Pinpoint the cell where the given text exists, returning its [X, Y] midpoint coordinate. 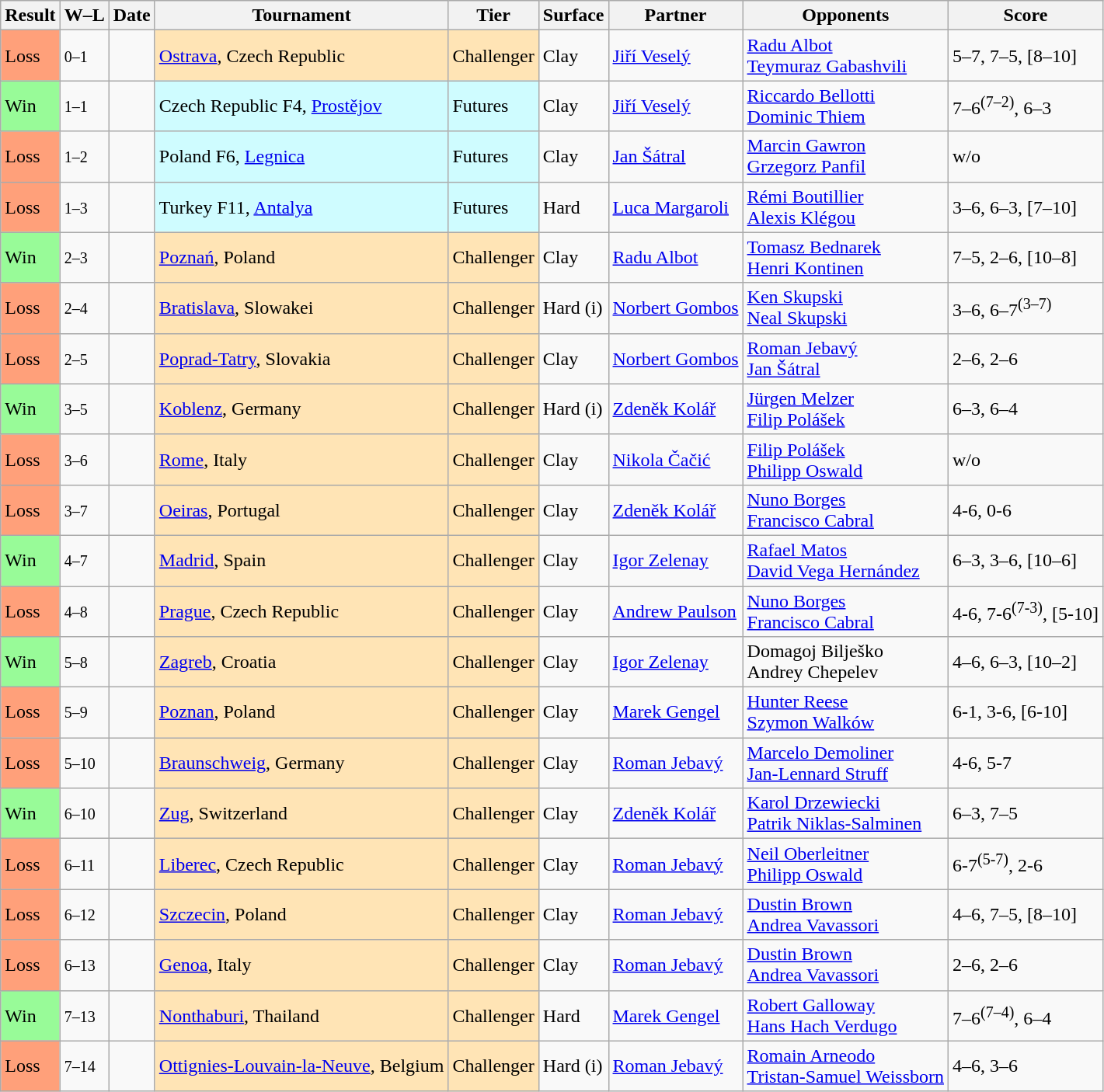
3–7 [84, 509]
1–2 [84, 157]
Neil Oberleitner Philipp Oswald [845, 864]
4–8 [84, 610]
Zagreb, Croatia [301, 662]
3–6 [84, 460]
Jan Šátral [676, 157]
Date [132, 16]
Czech Republic F4, Prostějov [301, 106]
7–5, 2–6, [10–8] [1026, 258]
Robert Galloway Hans Hach Verdugo [845, 1016]
Opponents [845, 16]
7–14 [84, 1066]
6–12 [84, 915]
0–1 [84, 56]
Turkey F11, Antalya [301, 207]
6–3, 7–5 [1026, 814]
Romain Arneodo Tristan-Samuel Weissborn [845, 1066]
Madrid, Spain [301, 561]
Oeiras, Portugal [301, 509]
Koblenz, Germany [301, 409]
Filip Polášek Philipp Oswald [845, 460]
5–10 [84, 763]
Marcin Gawron Grzegorz Panfil [845, 157]
5–9 [84, 713]
Karol Drzewiecki Patrik Niklas-Salminen [845, 814]
Tomasz Bednarek Henri Kontinen [845, 258]
6-7(5-7), 2-6 [1026, 864]
Hunter Reese Szymon Walków [845, 713]
6-1, 3-6, [6-10] [1026, 713]
Roman Jebavý Jan Šátral [845, 359]
4-6, 7-6(7-3), [5-10] [1026, 610]
Prague, Czech Republic [301, 610]
Score [1026, 16]
5–7, 7–5, [8–10] [1026, 56]
Rafael Matos David Vega Hernández [845, 561]
6–3, 3–6, [10–6] [1026, 561]
Tier [493, 16]
4–7 [84, 561]
3–5 [84, 409]
Tournament [301, 16]
Result [30, 16]
Ottignies-Louvain-la-Neuve, Belgium [301, 1066]
7–13 [84, 1016]
Ostrava, Czech Republic [301, 56]
Poznan, Poland [301, 713]
6–10 [84, 814]
3–6, 6–3, [7–10] [1026, 207]
Domagoj Bilješko Andrey Chepelev [845, 662]
1–3 [84, 207]
Jürgen Melzer Filip Polášek [845, 409]
7–6(7–4), 6–4 [1026, 1016]
Zug, Switzerland [301, 814]
Rémi Boutillier Alexis Klégou [845, 207]
Riccardo Bellotti Dominic Thiem [845, 106]
7–6(7–2), 6–3 [1026, 106]
2–5 [84, 359]
Nikola Čačić [676, 460]
Braunschweig, Germany [301, 763]
Radu Albot Teymuraz Gabashvili [845, 56]
Andrew Paulson [676, 610]
Szczecin, Poland [301, 915]
3–6, 6–7(3–7) [1026, 308]
Radu Albot [676, 258]
4-6, 5-7 [1026, 763]
5–8 [84, 662]
6–3, 6–4 [1026, 409]
Poznań, Poland [301, 258]
1–1 [84, 106]
6–11 [84, 864]
Marcelo Demoliner Jan-Lennard Struff [845, 763]
4-6, 0-6 [1026, 509]
Nonthaburi, Thailand [301, 1016]
Surface [573, 16]
Poprad-Tatry, Slovakia [301, 359]
2–4 [84, 308]
W–L [84, 16]
Rome, Italy [301, 460]
Genoa, Italy [301, 965]
Partner [676, 16]
6–13 [84, 965]
Poland F6, Legnica [301, 157]
4–6, 3–6 [1026, 1066]
Liberec, Czech Republic [301, 864]
Bratislava, Slowakei [301, 308]
2–3 [84, 258]
Luca Margaroli [676, 207]
4–6, 7–5, [8–10] [1026, 915]
Ken Skupski Neal Skupski [845, 308]
4–6, 6–3, [10–2] [1026, 662]
